Provide the [X, Y] coordinate of the cell's center where the given text is located.  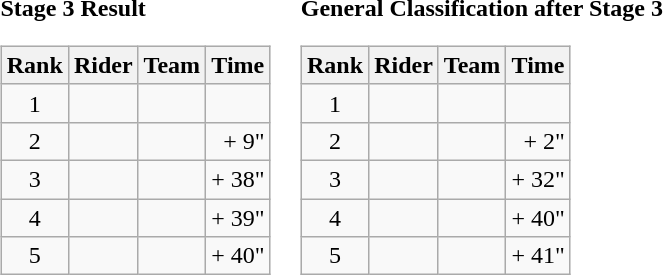
+ 39" [238, 217]
+ 32" [538, 179]
+ 2" [538, 141]
+ 9" [238, 141]
+ 38" [238, 179]
+ 41" [538, 256]
